From the cell containing the given text, extract its center point as [x, y] coordinate. 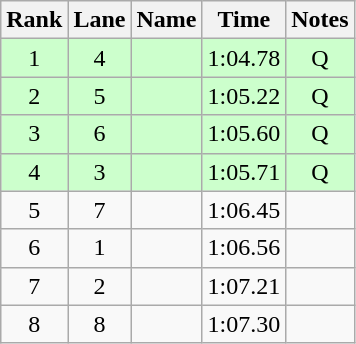
Notes [320, 20]
1:06.45 [244, 210]
1:07.21 [244, 286]
1:04.78 [244, 58]
1:06.56 [244, 248]
1:05.71 [244, 172]
1:05.60 [244, 134]
Time [244, 20]
Lane [100, 20]
1:07.30 [244, 324]
Rank [34, 20]
1:05.22 [244, 96]
Name [166, 20]
